Scan for the cell matching the given text and deliver its (X, Y) coordinate at center. 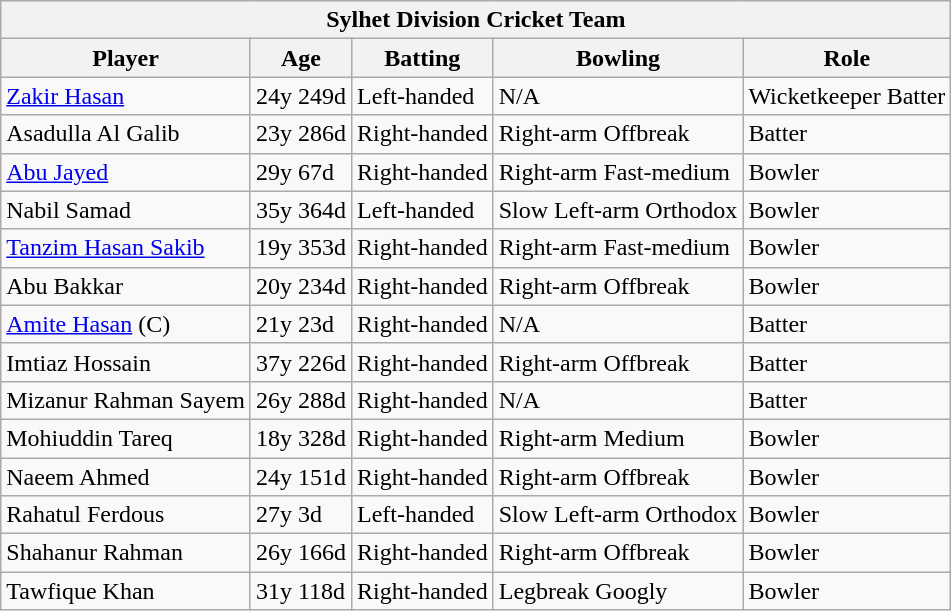
Age (300, 58)
29y 67d (300, 172)
Role (847, 58)
Imtiaz Hossain (126, 362)
18y 328d (300, 438)
37y 226d (300, 362)
Zakir Hasan (126, 96)
Mizanur Rahman Sayem (126, 400)
Abu Jayed (126, 172)
24y 151d (300, 477)
Abu Bakkar (126, 286)
Wicketkeeper Batter (847, 96)
Bowling (618, 58)
Asadulla Al Galib (126, 134)
35y 364d (300, 210)
Right-arm Medium (618, 438)
Sylhet Division Cricket Team (476, 20)
Tawfique Khan (126, 591)
Tanzim Hasan Sakib (126, 248)
Legbreak Googly (618, 591)
Rahatul Ferdous (126, 515)
Batting (422, 58)
26y 288d (300, 400)
Amite Hasan (C) (126, 324)
19y 353d (300, 248)
Mohiuddin Tareq (126, 438)
21y 23d (300, 324)
Naeem Ahmed (126, 477)
31y 118d (300, 591)
Nabil Samad (126, 210)
23y 286d (300, 134)
26y 166d (300, 553)
27y 3d (300, 515)
20y 234d (300, 286)
24y 249d (300, 96)
Player (126, 58)
Shahanur Rahman (126, 553)
